Return the (x, y) coordinate for the center point of the cell that contains the specified text.  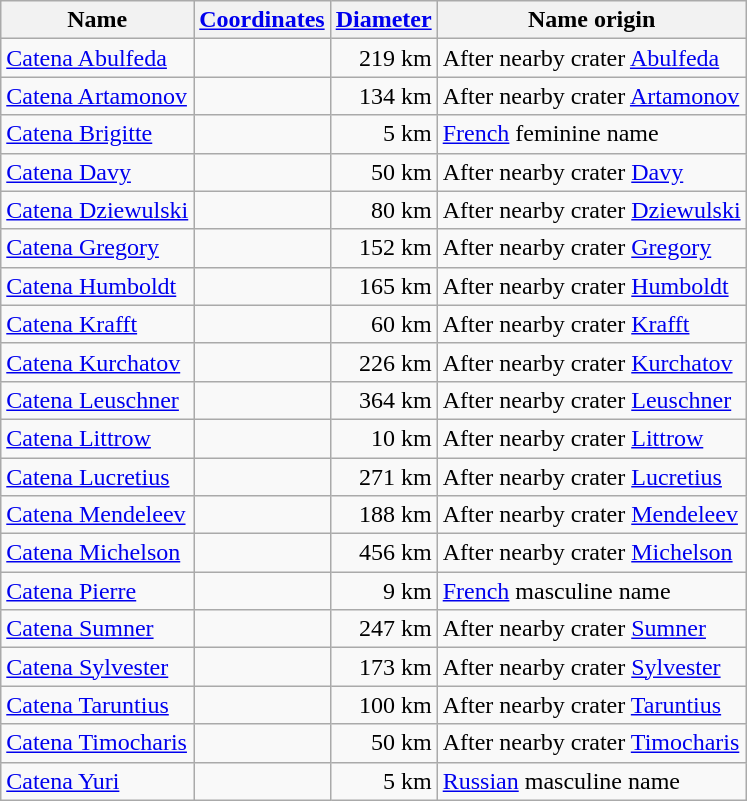
Catena Michelson (98, 553)
Catena Timocharis (98, 743)
After nearby crater Krafft (592, 324)
10 km (384, 438)
Catena Pierre (98, 591)
Catena Lucretius (98, 477)
After nearby crater Sylvester (592, 667)
Russian masculine name (592, 781)
60 km (384, 324)
165 km (384, 286)
After nearby crater Humboldt (592, 286)
226 km (384, 362)
Catena Humboldt (98, 286)
456 km (384, 553)
After nearby crater Michelson (592, 553)
Catena Krafft (98, 324)
After nearby crater Davy (592, 172)
80 km (384, 210)
French masculine name (592, 591)
247 km (384, 629)
After nearby crater Sumner (592, 629)
After nearby crater Littrow (592, 438)
Catena Leuschner (98, 400)
After nearby crater Lucretius (592, 477)
Catena Kurchatov (98, 362)
Catena Gregory (98, 248)
Catena Brigitte (98, 134)
After nearby crater Timocharis (592, 743)
Catena Davy (98, 172)
Catena Dziewulski (98, 210)
After nearby crater Gregory (592, 248)
173 km (384, 667)
Catena Yuri (98, 781)
Catena Artamonov (98, 96)
After nearby crater Artamonov (592, 96)
188 km (384, 515)
271 km (384, 477)
French feminine name (592, 134)
152 km (384, 248)
Catena Abulfeda (98, 58)
364 km (384, 400)
Catena Littrow (98, 438)
Name (98, 20)
Coordinates (262, 20)
After nearby crater Leuschner (592, 400)
134 km (384, 96)
Catena Mendeleev (98, 515)
Catena Taruntius (98, 705)
After nearby crater Mendeleev (592, 515)
After nearby crater Dziewulski (592, 210)
Name origin (592, 20)
After nearby crater Kurchatov (592, 362)
Catena Sumner (98, 629)
After nearby crater Abulfeda (592, 58)
219 km (384, 58)
After nearby crater Taruntius (592, 705)
Catena Sylvester (98, 667)
9 km (384, 591)
Diameter (384, 20)
100 km (384, 705)
